Scan for the cell matching the given text and deliver its [x, y] coordinate at center. 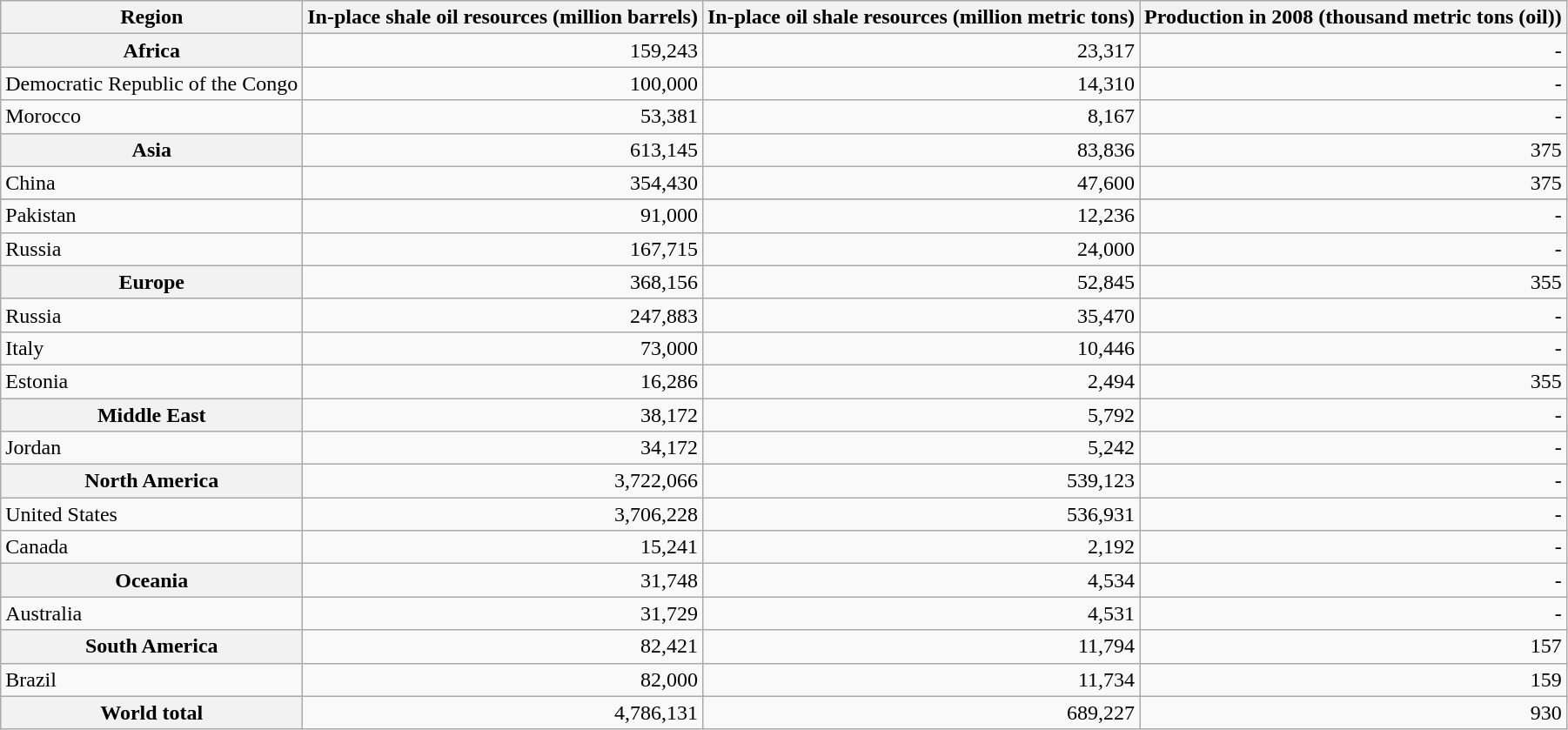
Jordan [151, 448]
100,000 [503, 84]
159 [1354, 680]
35,470 [921, 315]
539,123 [921, 481]
4,534 [921, 580]
South America [151, 646]
Africa [151, 50]
536,931 [921, 514]
2,192 [921, 547]
World total [151, 713]
Italy [151, 348]
Estonia [151, 381]
4,531 [921, 613]
4,786,131 [503, 713]
2,494 [921, 381]
Canada [151, 547]
31,729 [503, 613]
5,792 [921, 415]
Brazil [151, 680]
34,172 [503, 448]
73,000 [503, 348]
82,000 [503, 680]
689,227 [921, 713]
Production in 2008 (thousand metric tons (oil)) [1354, 17]
3,706,228 [503, 514]
11,794 [921, 646]
368,156 [503, 282]
Europe [151, 282]
8,167 [921, 117]
11,734 [921, 680]
52,845 [921, 282]
Pakistan [151, 216]
82,421 [503, 646]
47,600 [921, 183]
354,430 [503, 183]
3,722,066 [503, 481]
Democratic Republic of the Congo [151, 84]
Oceania [151, 580]
31,748 [503, 580]
12,236 [921, 216]
Morocco [151, 117]
24,000 [921, 249]
Australia [151, 613]
38,172 [503, 415]
North America [151, 481]
5,242 [921, 448]
930 [1354, 713]
83,836 [921, 150]
United States [151, 514]
23,317 [921, 50]
In-place oil shale resources (million metric tons) [921, 17]
14,310 [921, 84]
15,241 [503, 547]
China [151, 183]
16,286 [503, 381]
91,000 [503, 216]
247,883 [503, 315]
10,446 [921, 348]
In-place shale oil resources (million barrels) [503, 17]
Middle East [151, 415]
159,243 [503, 50]
53,381 [503, 117]
613,145 [503, 150]
Asia [151, 150]
Region [151, 17]
157 [1354, 646]
167,715 [503, 249]
